Provide the [X, Y] coordinate of the cell's center where the given text is located.  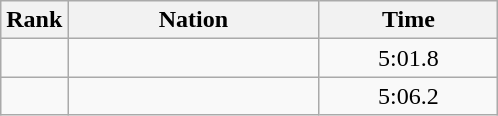
Time [408, 20]
5:06.2 [408, 96]
Rank [34, 20]
5:01.8 [408, 58]
Nation [194, 20]
